Find where the given text appears and provide that cell's center as (x, y) coordinate. 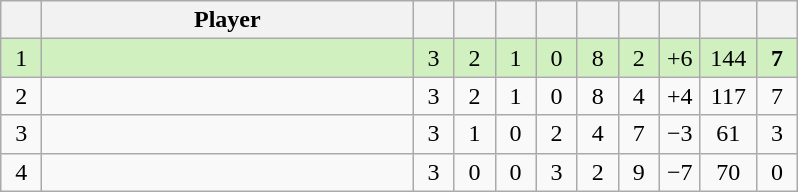
144 (728, 58)
70 (728, 172)
Player (228, 20)
+6 (680, 58)
−7 (680, 172)
117 (728, 96)
−3 (680, 134)
9 (638, 172)
61 (728, 134)
+4 (680, 96)
